Provide the [x, y] coordinate of the cell's center where the given text is located.  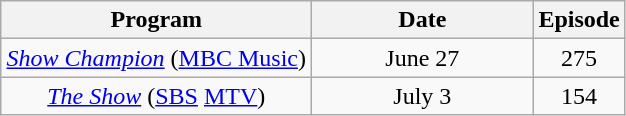
Show Champion (MBC Music) [156, 58]
154 [579, 96]
The Show (SBS MTV) [156, 96]
Episode [579, 20]
Program [156, 20]
June 27 [422, 58]
July 3 [422, 96]
Date [422, 20]
275 [579, 58]
